Return the [x, y] coordinate for the center point of the cell that contains the specified text.  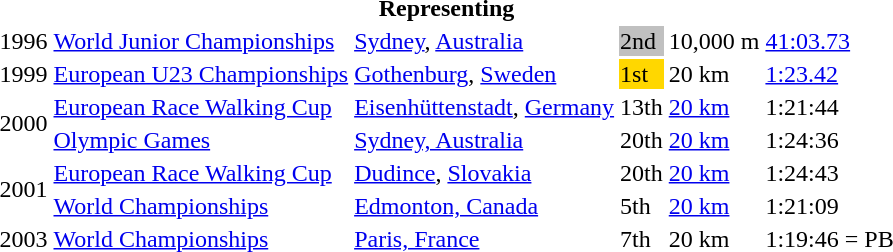
Gothenburg, Sweden [484, 74]
World Championships [201, 206]
Dudince, Slovakia [484, 173]
Eisenhüttenstadt, Germany [484, 107]
10,000 m [714, 41]
5th [642, 206]
13th [642, 107]
Edmonton, Canada [484, 206]
2nd [642, 41]
World Junior Championships [201, 41]
1st [642, 74]
Olympic Games [201, 140]
European U23 Championships [201, 74]
